Return [x, y] of the center of cell containing provided text 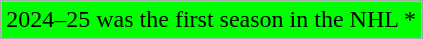
2024–25 was the first season in the NHL * [212, 20]
